Output the [X, Y] coordinate of the center of the cell containing the given text.  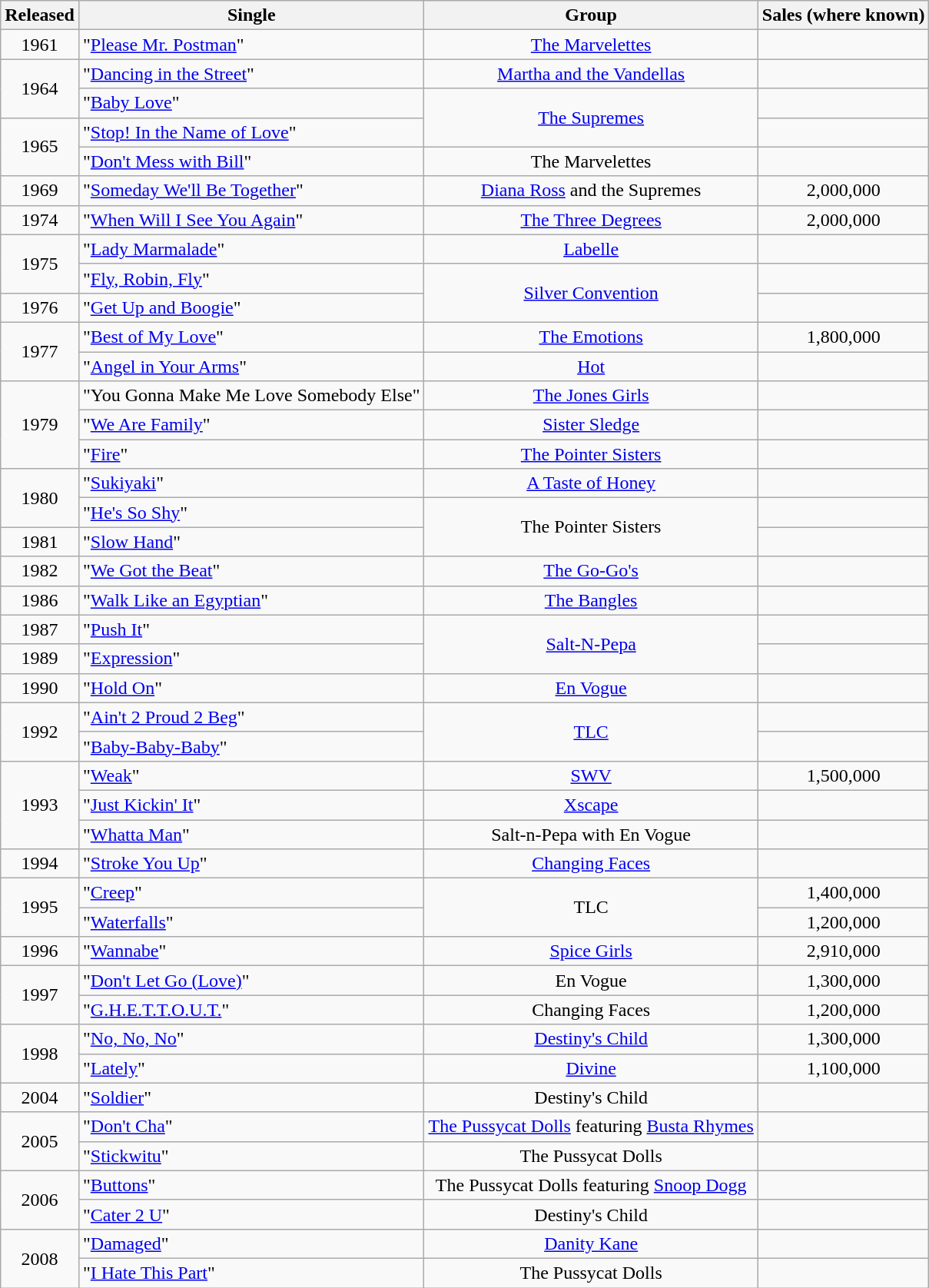
1995 [40, 908]
The Go-Go's [591, 571]
"When Will I See You Again" [251, 220]
The Jones Girls [591, 396]
"Angel in Your Arms" [251, 367]
SWV [591, 775]
1974 [40, 220]
"Stroke You Up" [251, 864]
"Get Up and Boogie" [251, 307]
"Just Kickin' It" [251, 805]
2005 [40, 1141]
1982 [40, 571]
"He's So Shy" [251, 513]
"Sukiyaki" [251, 483]
1977 [40, 351]
1961 [40, 45]
Xscape [591, 805]
1998 [40, 1054]
"Don't Let Go (Love)" [251, 981]
1,800,000 [844, 337]
"We Got the Beat" [251, 571]
1,100,000 [844, 1068]
"Creep" [251, 893]
Released [40, 15]
Silver Convention [591, 293]
The Pussycat Dolls featuring Snoop Dogg [591, 1185]
1993 [40, 805]
1994 [40, 864]
2006 [40, 1200]
"Push It" [251, 629]
Single [251, 15]
"Baby Love" [251, 103]
1965 [40, 147]
Salt-N-Pepa [591, 644]
1969 [40, 191]
"G.H.E.T.T.O.U.T." [251, 1010]
"Damaged" [251, 1243]
The Emotions [591, 337]
2008 [40, 1258]
1,400,000 [844, 893]
Sister Sledge [591, 425]
"Dancing in the Street" [251, 74]
1,500,000 [844, 775]
"No, No, No" [251, 1039]
"Fly, Robin, Fly" [251, 278]
1997 [40, 995]
"Wannabe" [251, 951]
1979 [40, 425]
Danity Kane [591, 1243]
"Whatta Man" [251, 834]
2,910,000 [844, 951]
The Bangles [591, 600]
"Someday We'll Be Together" [251, 191]
Group [591, 15]
Spice Girls [591, 951]
"Baby-Baby-Baby" [251, 746]
The Pussycat Dolls featuring Busta Rhymes [591, 1127]
The Supremes [591, 118]
"Soldier" [251, 1097]
A Taste of Honey [591, 483]
"Buttons" [251, 1185]
Hot [591, 367]
1989 [40, 659]
"Cater 2 U" [251, 1214]
1975 [40, 264]
"Fire" [251, 454]
1980 [40, 498]
1981 [40, 542]
"You Gonna Make Me Love Somebody Else" [251, 396]
"Ain't 2 Proud 2 Beg" [251, 717]
2004 [40, 1097]
1976 [40, 307]
"Please Mr. Postman" [251, 45]
"Stop! In the Name of Love" [251, 132]
"Walk Like an Egyptian" [251, 600]
Divine [591, 1068]
Diana Ross and the Supremes [591, 191]
1987 [40, 629]
"I Hate This Part" [251, 1273]
"Best of My Love" [251, 337]
1964 [40, 88]
"Lately" [251, 1068]
"We Are Family" [251, 425]
"Expression" [251, 659]
"Weak" [251, 775]
Salt-n-Pepa with En Vogue [591, 834]
"Slow Hand" [251, 542]
"Waterfalls" [251, 922]
"Stickwitu" [251, 1156]
"Lady Marmalade" [251, 249]
"Don't Cha" [251, 1127]
1996 [40, 951]
Martha and the Vandellas [591, 74]
Labelle [591, 249]
1992 [40, 732]
The Three Degrees [591, 220]
1990 [40, 688]
"Hold On" [251, 688]
"Don't Mess with Bill" [251, 161]
1986 [40, 600]
Sales (where known) [844, 15]
